Identify which cell holds the provided text, then report its [X, Y] central coordinate. 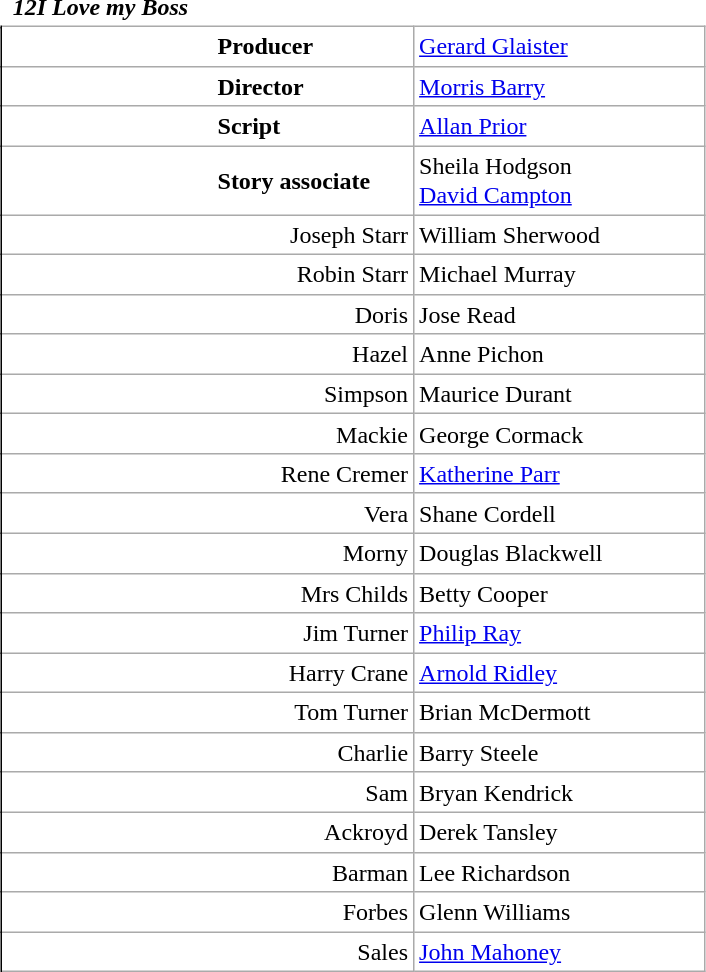
Joseph Starr [208, 234]
Script [208, 126]
Ackroyd [208, 832]
Robin Starr [208, 274]
William Sherwood [560, 234]
Katherine Parr [560, 474]
Maurice Durant [560, 394]
Sales [208, 952]
Forbes [208, 912]
Derek Tansley [560, 832]
Tom Turner [208, 713]
Sam [208, 792]
Philip Ray [560, 633]
Allan Prior [560, 126]
Barry Steele [560, 752]
Rene Cremer [208, 474]
Glenn Williams [560, 912]
Director [208, 86]
Shane Cordell [560, 513]
Brian McDermott [560, 713]
Bryan Kendrick [560, 792]
Douglas Blackwell [560, 553]
Mrs Childs [208, 593]
Mackie [208, 434]
Jim Turner [208, 633]
Jose Read [560, 314]
Arnold Ridley [560, 673]
Betty Cooper [560, 593]
Morris Barry [560, 86]
George Cormack [560, 434]
John Mahoney [560, 952]
Anne Pichon [560, 354]
Charlie [208, 752]
Hazel [208, 354]
Vera [208, 513]
Sheila HodgsonDavid Campton [560, 180]
Barman [208, 872]
Michael Murray [560, 274]
Morny [208, 553]
Doris [208, 314]
Gerard Glaister [560, 46]
Lee Richardson [560, 872]
Story associate [208, 180]
Harry Crane [208, 673]
Simpson [208, 394]
Producer [208, 46]
